Identify which cell holds the provided text, then report its [X, Y] central coordinate. 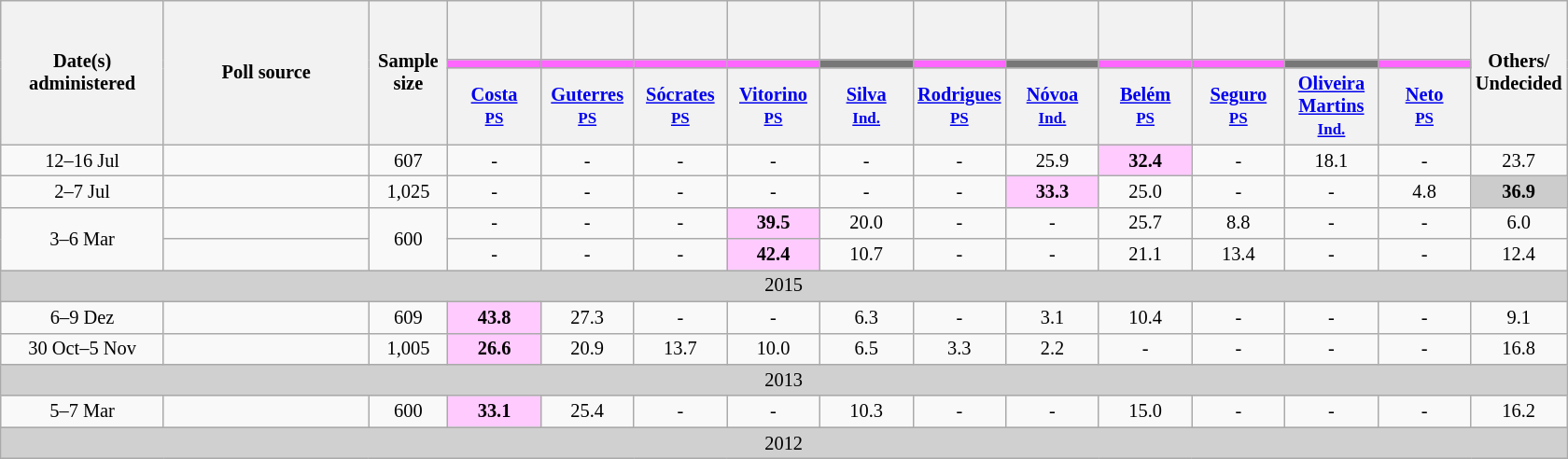
609 [409, 317]
1,005 [409, 349]
8.8 [1239, 223]
Poll source [266, 72]
2.2 [1053, 349]
4.8 [1424, 191]
3.1 [1053, 317]
21.1 [1145, 255]
10.4 [1145, 317]
42.4 [774, 255]
25.9 [1053, 160]
2–7 Jul [82, 191]
25.4 [587, 411]
5–7 Mar [82, 411]
6.5 [866, 349]
16.2 [1519, 411]
12.4 [1519, 255]
16.8 [1519, 349]
NetoPS [1424, 106]
SilvaInd. [866, 106]
15.0 [1145, 411]
43.8 [495, 317]
18.1 [1332, 160]
33.1 [495, 411]
2015 [784, 285]
6–9 Dez [82, 317]
CostaPS [495, 106]
39.5 [774, 223]
20.9 [587, 349]
3–6 Mar [82, 239]
GuterresPS [587, 106]
Date(s)administered [82, 72]
Others/Undecided [1519, 72]
26.6 [495, 349]
13.4 [1239, 255]
607 [409, 160]
Oliveira MartinsInd. [1332, 106]
Sample size [409, 72]
9.1 [1519, 317]
25.0 [1145, 191]
30 Oct–5 Nov [82, 349]
36.9 [1519, 191]
2013 [784, 380]
25.7 [1145, 223]
6.3 [866, 317]
BelémPS [1145, 106]
10.7 [866, 255]
NóvoaInd. [1053, 106]
10.3 [866, 411]
6.0 [1519, 223]
32.4 [1145, 160]
SócratesPS [680, 106]
10.0 [774, 349]
SeguroPS [1239, 106]
2012 [784, 443]
27.3 [587, 317]
1,025 [409, 191]
13.7 [680, 349]
3.3 [959, 349]
33.3 [1053, 191]
VitorinoPS [774, 106]
23.7 [1519, 160]
RodriguesPS [959, 106]
12–16 Jul [82, 160]
20.0 [866, 223]
